Pinpoint the cell where the given text exists, returning its [x, y] midpoint coordinate. 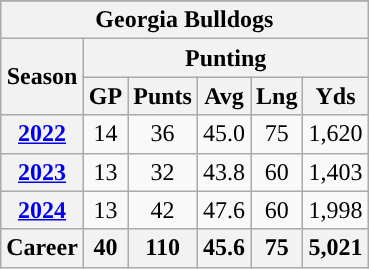
32 [163, 172]
36 [163, 134]
Career [42, 248]
Punting [226, 58]
43.8 [224, 172]
Season [42, 77]
1,998 [336, 210]
Punts [163, 96]
Avg [224, 96]
40 [105, 248]
45.6 [224, 248]
2023 [42, 172]
42 [163, 210]
Georgia Bulldogs [184, 20]
1,620 [336, 134]
2024 [42, 210]
1,403 [336, 172]
14 [105, 134]
Yds [336, 96]
Lng [277, 96]
110 [163, 248]
47.6 [224, 210]
5,021 [336, 248]
GP [105, 96]
2022 [42, 134]
45.0 [224, 134]
